Extract the [X, Y] coordinate from the center of the cell holding the provided text.  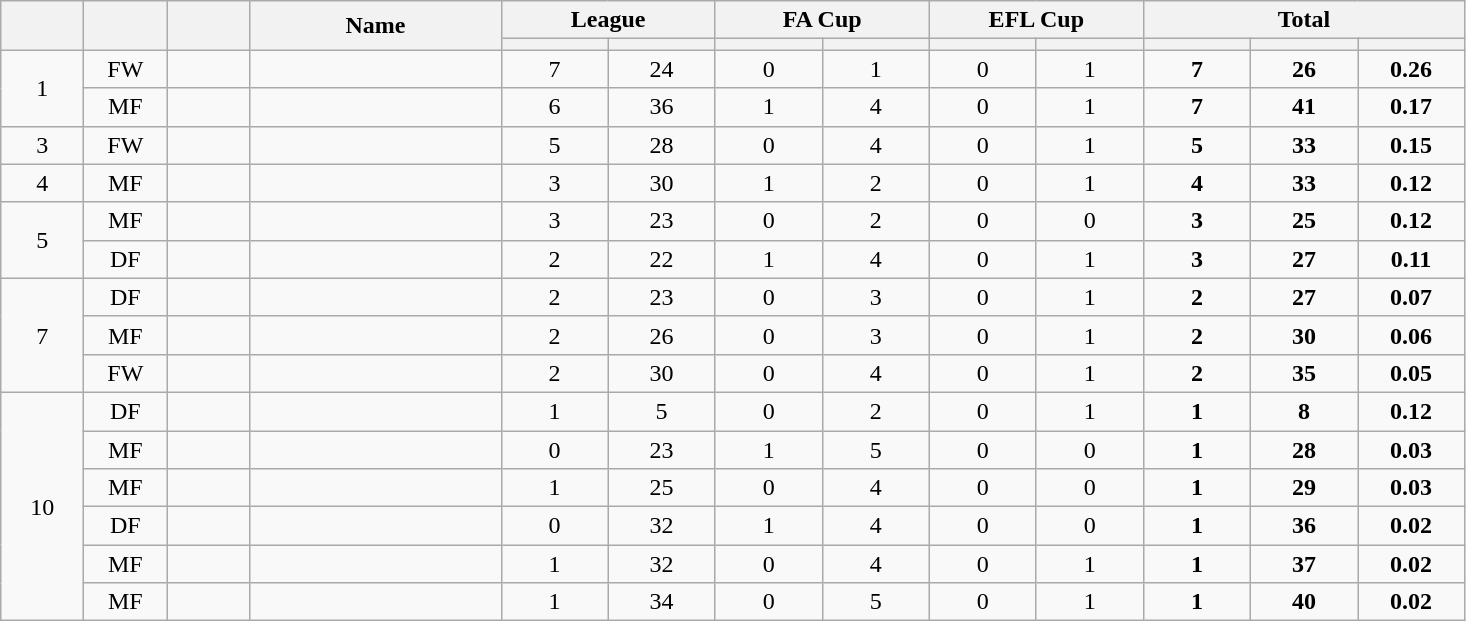
6 [554, 107]
0.15 [1412, 145]
10 [42, 506]
22 [662, 259]
37 [1304, 564]
34 [662, 602]
29 [1304, 488]
0.06 [1412, 335]
0.17 [1412, 107]
Name [376, 26]
0.26 [1412, 69]
Total [1304, 20]
EFL Cup [1036, 20]
35 [1304, 373]
0.11 [1412, 259]
FA Cup [822, 20]
40 [1304, 602]
League [608, 20]
0.07 [1412, 297]
24 [662, 69]
8 [1304, 411]
41 [1304, 107]
0.05 [1412, 373]
